Extract the [X, Y] coordinate from the center of the cell holding the provided text.  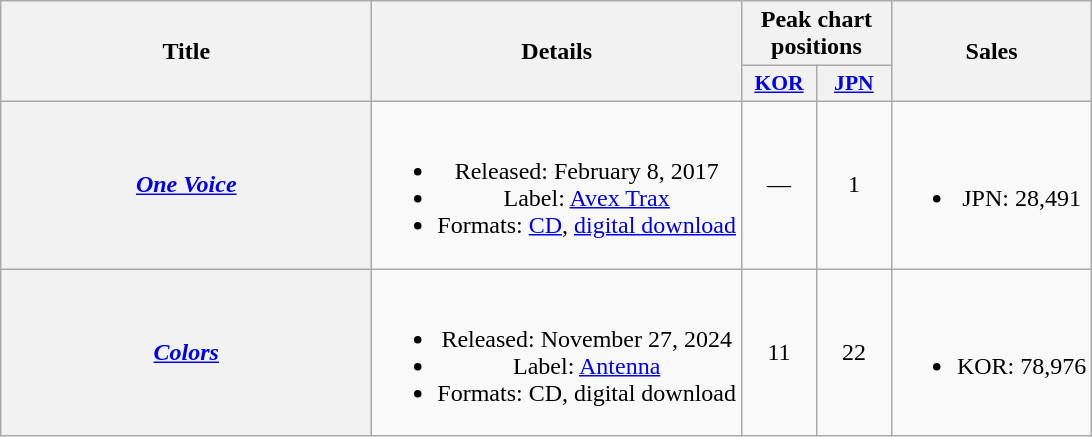
— [780, 184]
Details [557, 52]
11 [780, 352]
Title [186, 52]
Colors [186, 352]
JPN [854, 84]
Peak chart positions [817, 34]
Sales [991, 52]
One Voice [186, 184]
JPN: 28,491 [991, 184]
KOR [780, 84]
Released: February 8, 2017 Label: Avex TraxFormats: CD, digital download [557, 184]
22 [854, 352]
Released: November 27, 2024 Label: AntennaFormats: CD, digital download [557, 352]
1 [854, 184]
KOR: 78,976 [991, 352]
